Determine the (x, y) coordinate at the center of the cell enclosing the given text.  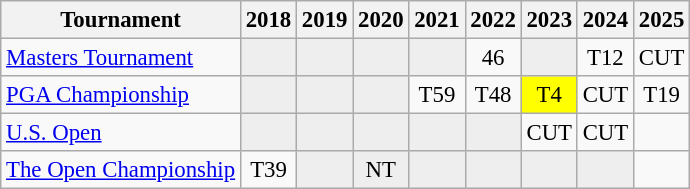
PGA Championship (121, 95)
T19 (661, 95)
2024 (605, 20)
46 (493, 58)
2020 (381, 20)
2025 (661, 20)
2021 (437, 20)
NT (381, 170)
2023 (549, 20)
T48 (493, 95)
T39 (268, 170)
U.S. Open (121, 133)
T12 (605, 58)
The Open Championship (121, 170)
2019 (325, 20)
Tournament (121, 20)
2022 (493, 20)
T4 (549, 95)
2018 (268, 20)
Masters Tournament (121, 58)
T59 (437, 95)
